Scan for the cell matching the given text and deliver its [x, y] coordinate at center. 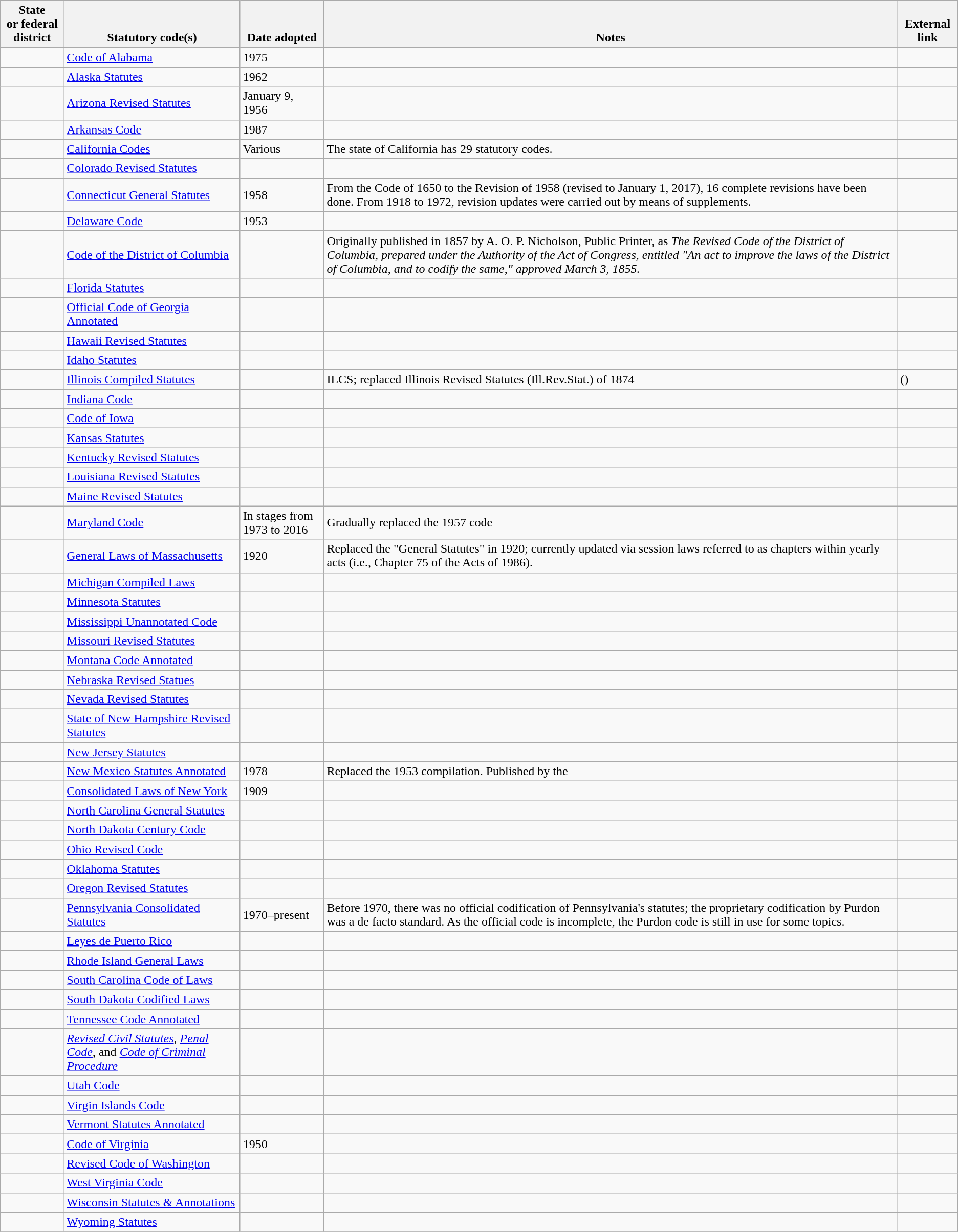
South Dakota Codified Laws [152, 999]
West Virginia Code [152, 1183]
Alaska Statutes [152, 77]
Code of Alabama [152, 57]
Oregon Revised Statutes [152, 888]
1920 [282, 556]
ILCS; replaced Illinois Revised Statutes (Ill.Rev.Stat.) of 1874 [611, 380]
North Dakota Century Code [152, 830]
Michigan Compiled Laws [152, 582]
1970–present [282, 915]
Montana Code Annotated [152, 660]
Utah Code [152, 1086]
Illinois Compiled Statutes [152, 380]
Replaced the 1953 compilation. Published by the [611, 772]
January 9, 1956 [282, 103]
North Carolina General Statutes [152, 810]
Various [282, 149]
Date adopted [282, 24]
Notes [611, 24]
Connecticut General Statutes [152, 194]
Arizona Revised Statutes [152, 103]
1975 [282, 57]
Revised Code of Washington [152, 1163]
Leyes de Puerto Rico [152, 941]
Indiana Code [152, 399]
External link [928, 24]
Florida Statutes [152, 288]
Delaware Code [152, 221]
Louisiana Revised Statutes [152, 477]
() [928, 380]
Wyoming Statutes [152, 1222]
Minnesota Statutes [152, 602]
Code of Virginia [152, 1144]
Vermont Statutes Annotated [152, 1125]
Missouri Revised Statutes [152, 641]
1958 [282, 194]
Kansas Statutes [152, 438]
Maine Revised Statutes [152, 496]
1953 [282, 221]
Tennessee Code Annotated [152, 1019]
Wisconsin Statutes & Annotations [152, 1202]
Revised Civil Statutes, Penal Code, and Code of Criminal Procedure [152, 1052]
Idaho Statutes [152, 360]
Official Code of Georgia Annotated [152, 314]
Gradually replaced the 1957 code [611, 523]
The state of California has 29 statutory codes. [611, 149]
Maryland Code [152, 523]
In stages from 1973 to 2016 [282, 523]
Code of the District of Columbia [152, 254]
1962 [282, 77]
South Carolina Code of Laws [152, 980]
Rhode Island General Laws [152, 960]
Colorado Revised Statutes [152, 168]
Mississippi Unannotated Code [152, 621]
Ohio Revised Code [152, 849]
State of New Hampshire Revised Statutes [152, 725]
Hawaii Revised Statutes [152, 340]
Oklahoma Statutes [152, 869]
Consolidated Laws of New York [152, 791]
California Codes [152, 149]
1987 [282, 129]
Kentucky Revised Statutes [152, 457]
Nevada Revised Statutes [152, 699]
1978 [282, 772]
Statutory code(s) [152, 24]
State or federal district [32, 24]
1950 [282, 1144]
Nebraska Revised Statues [152, 680]
1909 [282, 791]
Arkansas Code [152, 129]
New Jersey Statutes [152, 752]
Code of Iowa [152, 419]
Virgin Islands Code [152, 1105]
Pennsylvania Consolidated Statutes [152, 915]
New Mexico Statutes Annotated [152, 772]
General Laws of Massachusetts [152, 556]
